Return [X, Y] of the center of cell containing provided text 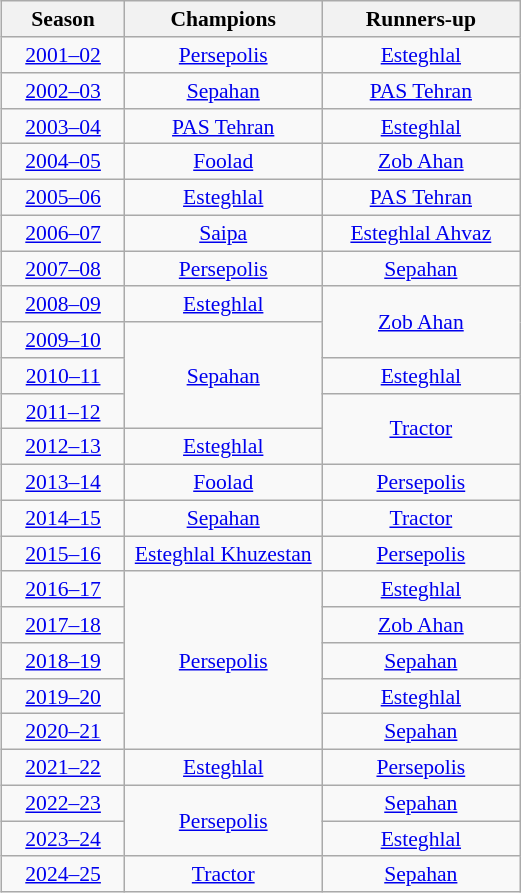
2006–07 [64, 233]
2022–23 [64, 803]
2020–21 [64, 732]
2016–17 [64, 589]
2012–13 [64, 447]
2013–14 [64, 482]
Champions [223, 19]
2001–02 [64, 55]
2015–16 [64, 554]
2019–20 [64, 696]
2008–09 [64, 304]
2007–08 [64, 269]
2017–18 [64, 625]
2004–05 [64, 162]
2018–19 [64, 661]
Esteghlal Ahvaz [421, 233]
2003–04 [64, 126]
Runners-up [421, 19]
2009–10 [64, 340]
2024–25 [64, 874]
Esteghlal Khuzestan [223, 554]
2010–11 [64, 376]
2011–12 [64, 411]
2023–24 [64, 839]
2005–06 [64, 197]
2021–22 [64, 767]
Saipa [223, 233]
Season [64, 19]
2002–03 [64, 91]
2014–15 [64, 518]
